For the text-containing cell, return its midpoint in (x, y) coordinate format. 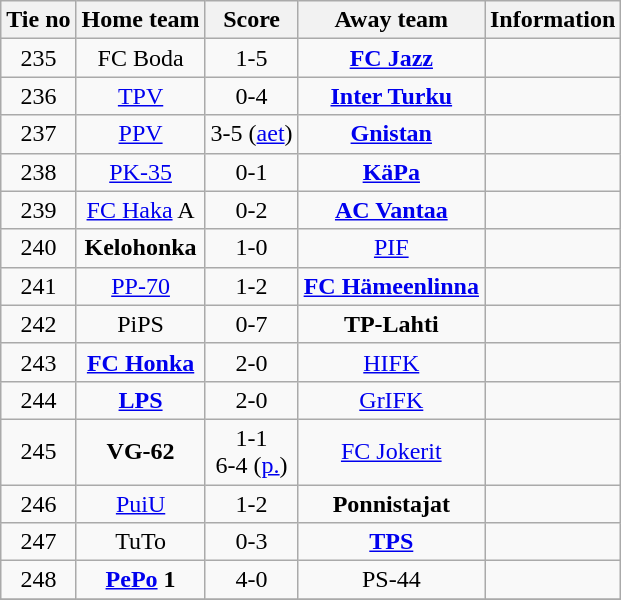
VG-62 (140, 452)
PePo 1 (140, 580)
PPV (140, 134)
245 (38, 452)
243 (38, 362)
TP-Lahti (391, 324)
TPV (140, 96)
PIF (391, 248)
239 (38, 210)
Inter Turku (391, 96)
PP-70 (140, 286)
PS-44 (391, 580)
KäPa (391, 172)
235 (38, 58)
241 (38, 286)
4-0 (252, 580)
FC Jokerit (391, 452)
3-5 (aet) (252, 134)
1-0 (252, 248)
Tie no (38, 20)
238 (38, 172)
FC Hämeenlinna (391, 286)
Information (552, 20)
PuiU (140, 503)
PiPS (140, 324)
TuTo (140, 542)
Ponnistajat (391, 503)
LPS (140, 400)
236 (38, 96)
0-2 (252, 210)
FC Honka (140, 362)
1-1 6-4 (p.) (252, 452)
PK-35 (140, 172)
247 (38, 542)
Gnistan (391, 134)
Score (252, 20)
0-1 (252, 172)
0-3 (252, 542)
244 (38, 400)
248 (38, 580)
FC Haka A (140, 210)
GrIFK (391, 400)
0-4 (252, 96)
AC Vantaa (391, 210)
240 (38, 248)
Away team (391, 20)
1-5 (252, 58)
246 (38, 503)
Kelohonka (140, 248)
0-7 (252, 324)
Home team (140, 20)
242 (38, 324)
FC Jazz (391, 58)
HIFK (391, 362)
237 (38, 134)
FC Boda (140, 58)
TPS (391, 542)
